Extract the [X, Y] coordinate from the center of the cell holding the provided text.  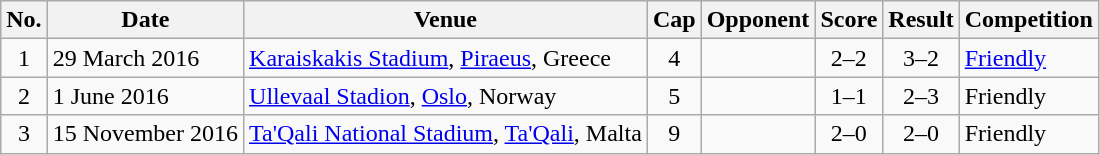
1 [24, 58]
5 [674, 96]
2–2 [849, 58]
Score [849, 20]
3–2 [921, 58]
Result [921, 20]
15 November 2016 [145, 134]
Venue [446, 20]
29 March 2016 [145, 58]
3 [24, 134]
4 [674, 58]
No. [24, 20]
Karaiskakis Stadium, Piraeus, Greece [446, 58]
9 [674, 134]
1 June 2016 [145, 96]
Ta'Qali National Stadium, Ta'Qali, Malta [446, 134]
Date [145, 20]
1–1 [849, 96]
2–3 [921, 96]
Cap [674, 20]
Opponent [758, 20]
Ullevaal Stadion, Oslo, Norway [446, 96]
2 [24, 96]
Competition [1028, 20]
